For the text-containing cell, return its midpoint in (x, y) coordinate format. 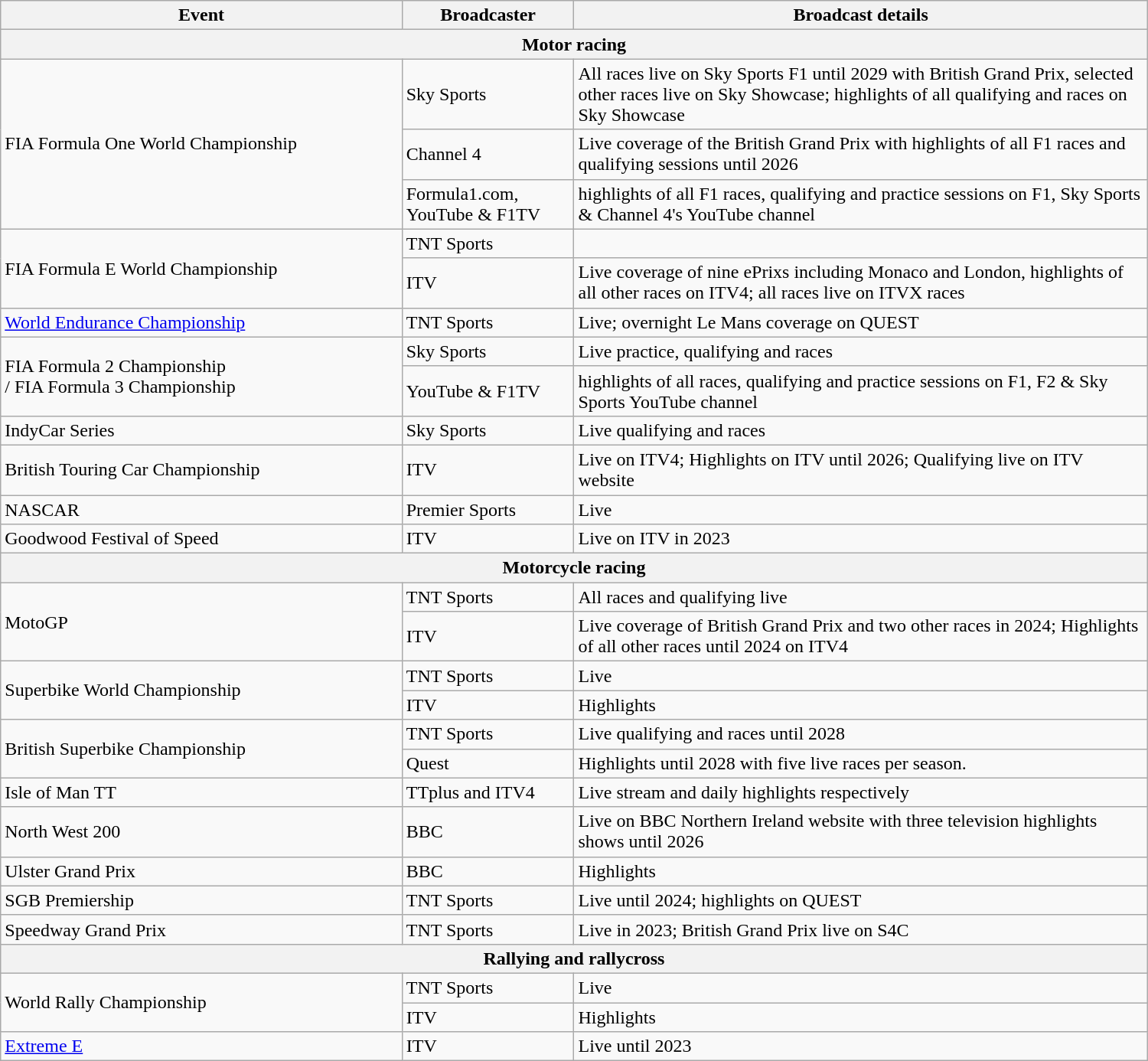
highlights of all races, qualifying and practice sessions on F1, F2 & Sky Sports YouTube channel (860, 390)
Live in 2023; British Grand Prix live on S4C (860, 929)
Goodwood Festival of Speed (201, 539)
Live coverage of nine ePrixs including Monaco and London, highlights of all other races on ITV4; all races live on ITVX races (860, 283)
Extreme E (201, 1046)
Event (201, 15)
Speedway Grand Prix (201, 929)
FIA Formula One World Championship (201, 144)
Live until 2024; highlights on QUEST (860, 900)
Isle of Man TT (201, 792)
Highlights until 2028 with five live races per season. (860, 763)
Broadcast details (860, 15)
Channel 4 (488, 155)
SGB Premiership (201, 900)
North West 200 (201, 831)
NASCAR (201, 509)
Live on ITV4; Highlights on ITV until 2026; Qualifying live on ITV website (860, 470)
FIA Formula 2 Championship / FIA Formula 3 Championship (201, 377)
Live until 2023 (860, 1046)
highlights of all F1 races, qualifying and practice sessions on F1, Sky Sports & Channel 4's YouTube channel (860, 204)
World Endurance Championship (201, 322)
Superbike World Championship (201, 690)
All races and qualifying live (860, 597)
TTplus and ITV4 (488, 792)
Live qualifying and races until 2028 (860, 734)
Live stream and daily highlights respectively (860, 792)
Premier Sports (488, 509)
Live coverage of the British Grand Prix with highlights of all F1 races and qualifying sessions until 2026 (860, 155)
Formula1.com, YouTube & F1TV (488, 204)
IndyCar Series (201, 430)
YouTube & F1TV (488, 390)
British Superbike Championship (201, 749)
British Touring Car Championship (201, 470)
Live qualifying and races (860, 430)
Rallying and rallycross (574, 958)
Quest (488, 763)
Motor racing (574, 44)
Live practice, qualifying and races (860, 351)
Live on BBC Northern Ireland website with three television highlights shows until 2026 (860, 831)
World Rally Championship (201, 1002)
Live on ITV in 2023 (860, 539)
MotoGP (201, 622)
FIA Formula E World Championship (201, 268)
Broadcaster (488, 15)
Live; overnight Le Mans coverage on QUEST (860, 322)
Motorcycle racing (574, 568)
Live coverage of British Grand Prix and two other races in 2024; Highlights of all other races until 2024 on ITV4 (860, 637)
Ulster Grand Prix (201, 871)
